Determine the [x, y] coordinate at the center of the cell enclosing the given text.  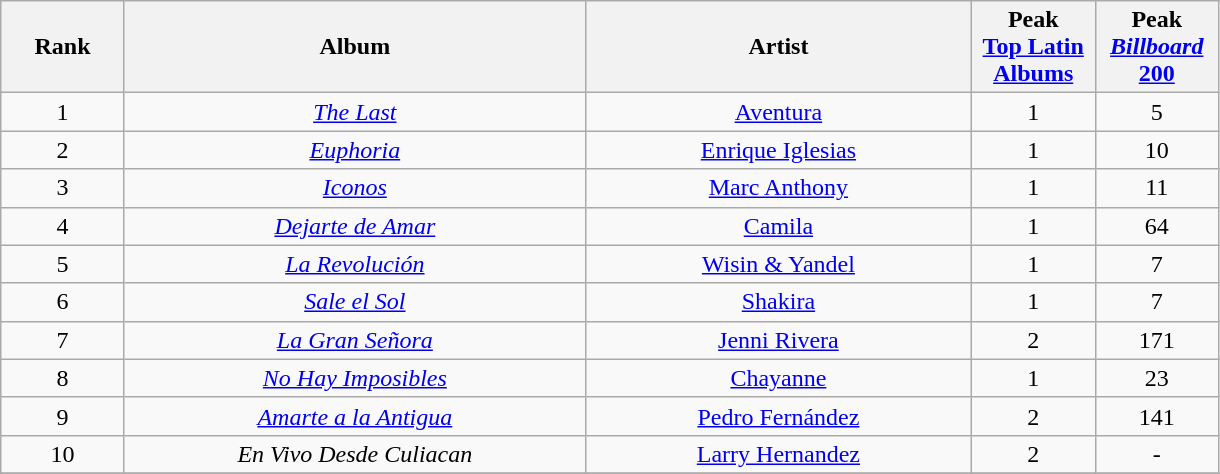
171 [1157, 340]
Euphoria [354, 150]
Larry Hernandez [778, 454]
Aventura [778, 112]
Enrique Iglesias [778, 150]
11 [1157, 188]
Rank [63, 47]
Artist [778, 47]
Album [354, 47]
La Revolución [354, 264]
- [1157, 454]
Camila [778, 226]
Peak Billboard 200 [1157, 47]
9 [63, 416]
En Vivo Desde Culiacan [354, 454]
8 [63, 378]
4 [63, 226]
Amarte a la Antigua [354, 416]
Peak Top Latin Albums [1033, 47]
Chayanne [778, 378]
64 [1157, 226]
Wisin & Yandel [778, 264]
La Gran Señora [354, 340]
Shakira [778, 302]
3 [63, 188]
141 [1157, 416]
Dejarte de Amar [354, 226]
Jenni Rivera [778, 340]
Iconos [354, 188]
The Last [354, 112]
23 [1157, 378]
Pedro Fernández [778, 416]
No Hay Imposibles [354, 378]
6 [63, 302]
Sale el Sol [354, 302]
Marc Anthony [778, 188]
